Return [x, y] of the center of cell containing provided text 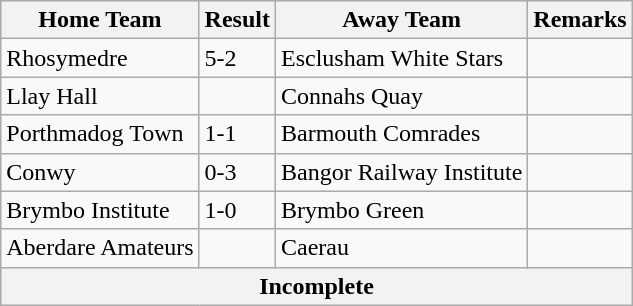
Porthmadog Town [100, 134]
Llay Hall [100, 96]
1-0 [237, 210]
Away Team [401, 20]
0-3 [237, 172]
Caerau [401, 248]
Barmouth Comrades [401, 134]
Remarks [580, 20]
1-1 [237, 134]
Incomplete [316, 286]
Bangor Railway Institute [401, 172]
Rhosymedre [100, 58]
Aberdare Amateurs [100, 248]
Connahs Quay [401, 96]
5-2 [237, 58]
Esclusham White Stars [401, 58]
Result [237, 20]
Conwy [100, 172]
Brymbo Institute [100, 210]
Home Team [100, 20]
Brymbo Green [401, 210]
